Return (X, Y) of the center of cell containing provided text 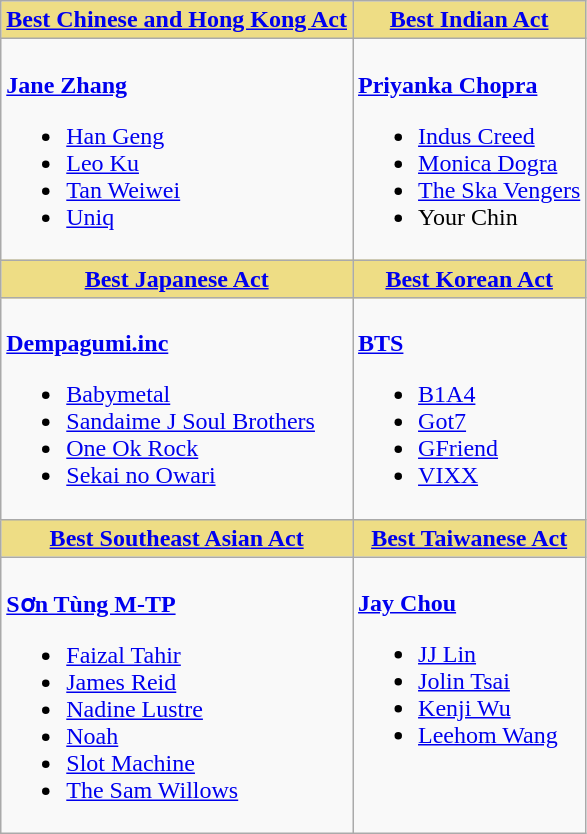
Best Japanese Act (177, 279)
BTSB1A4Got7GFriendVIXX (470, 408)
Jane ZhangHan GengLeo KuTan WeiweiUniq (177, 150)
Priyanka ChopraIndus CreedMonica DograThe Ska VengersYour Chin (470, 150)
Sơn Tùng M-TPFaizal TahirJames ReidNadine LustreNoahSlot MachineThe Sam Willows (177, 696)
Best Southeast Asian Act (177, 538)
Jay ChouJJ LinJolin TsaiKenji WuLeehom Wang (470, 696)
Best Chinese and Hong Kong Act (177, 20)
Best Taiwanese Act (470, 538)
Dempagumi.incBabymetalSandaime J Soul BrothersOne Ok RockSekai no Owari (177, 408)
Best Indian Act (470, 20)
Best Korean Act (470, 279)
